From the cell containing the given text, extract its center point as [X, Y] coordinate. 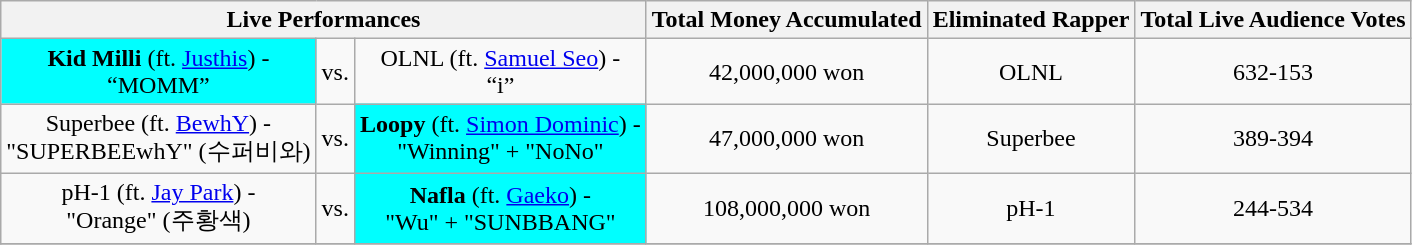
Superbee [1031, 139]
pH-1 (ft. Jay Park) - "Orange" (주황색) [158, 208]
Superbee (ft. BewhY) - "SUPERBEEwhY" (수퍼비와) [158, 139]
Kid Milli (ft. Justhis) - “MOMM” [158, 72]
632-153 [1273, 72]
389-394 [1273, 139]
47,000,000 won [786, 139]
108,000,000 won [786, 208]
42,000,000 won [786, 72]
OLNL (ft. Samuel Seo) - “i” [500, 72]
Live Performances [324, 20]
Eliminated Rapper [1031, 20]
pH-1 [1031, 208]
OLNL [1031, 72]
Nafla (ft. Gaeko) - "Wu" + "SUNBBANG" [500, 208]
Loopy (ft. Simon Dominic) - "Winning" + "NoNo" [500, 139]
Total Live Audience Votes [1273, 20]
244-534 [1273, 208]
Total Money Accumulated [786, 20]
